From the cell containing the given text, extract its center point as (x, y) coordinate. 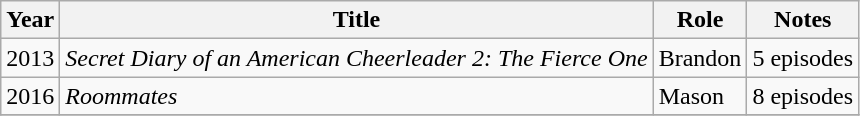
Year (30, 20)
Mason (700, 96)
Brandon (700, 58)
Notes (803, 20)
8 episodes (803, 96)
Title (356, 20)
5 episodes (803, 58)
Secret Diary of an American Cheerleader 2: The Fierce One (356, 58)
2013 (30, 58)
Roommates (356, 96)
Role (700, 20)
2016 (30, 96)
